Output the (X, Y) coordinate of the center of the cell containing the given text.  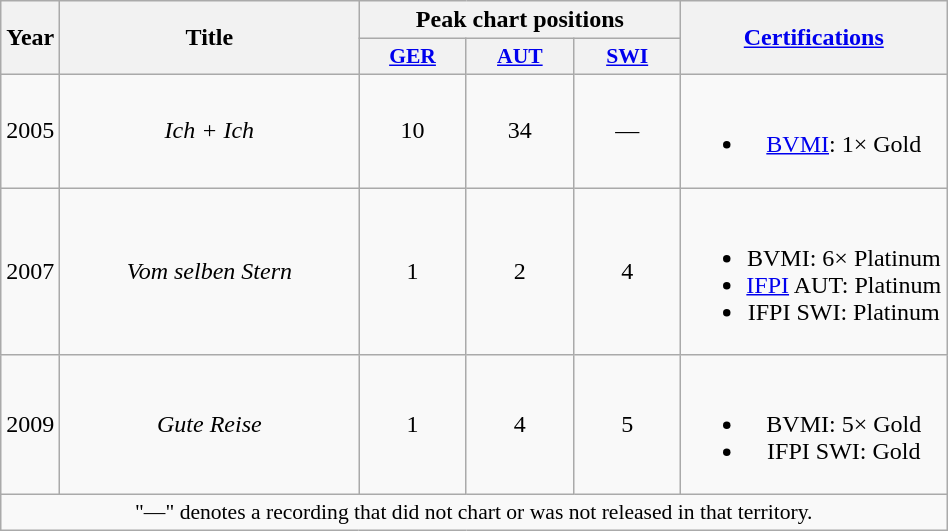
Title (210, 38)
AUT (520, 57)
BVMI: 6× PlatinumIFPI AUT: Platinum IFPI SWI: Platinum (814, 272)
2005 (30, 130)
BVMI: 1× Gold (814, 130)
Certifications (814, 38)
2009 (30, 425)
Vom selben Stern (210, 272)
GER (412, 57)
Gute Reise (210, 425)
5 (628, 425)
"—" denotes a recording that did not chart or was not released in that territory. (474, 513)
34 (520, 130)
Peak chart positions (520, 20)
2007 (30, 272)
Year (30, 38)
2 (520, 272)
10 (412, 130)
BVMI: 5× GoldIFPI SWI: Gold (814, 425)
SWI (628, 57)
Ich + Ich (210, 130)
— (628, 130)
